Provide the [x, y] coordinate of the cell's center where the given text is located.  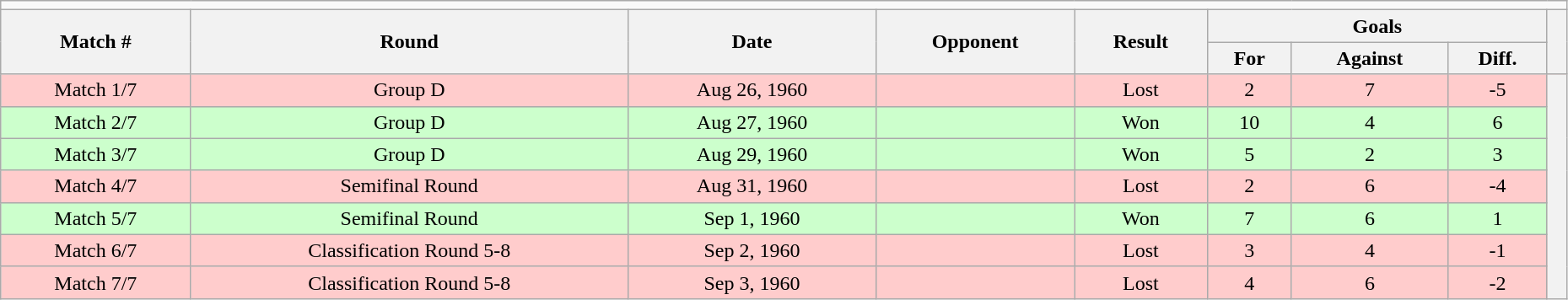
5 [1249, 154]
Goals [1377, 26]
Aug 26, 1960 [752, 90]
Date [752, 42]
Sep 1, 1960 [752, 218]
Aug 27, 1960 [752, 122]
Opponent [975, 42]
-5 [1498, 90]
-1 [1498, 250]
Match 2/7 [96, 122]
Against [1370, 58]
-4 [1498, 186]
10 [1249, 122]
Round [409, 42]
Aug 29, 1960 [752, 154]
Match 1/7 [96, 90]
Aug 31, 1960 [752, 186]
Diff. [1498, 58]
-2 [1498, 282]
Match 3/7 [96, 154]
For [1249, 58]
Result [1141, 42]
Match 5/7 [96, 218]
Sep 3, 1960 [752, 282]
Sep 2, 1960 [752, 250]
Match 7/7 [96, 282]
1 [1498, 218]
Match 6/7 [96, 250]
Match # [96, 42]
Match 4/7 [96, 186]
